Pinpoint the cell where the given text exists, returning its [x, y] midpoint coordinate. 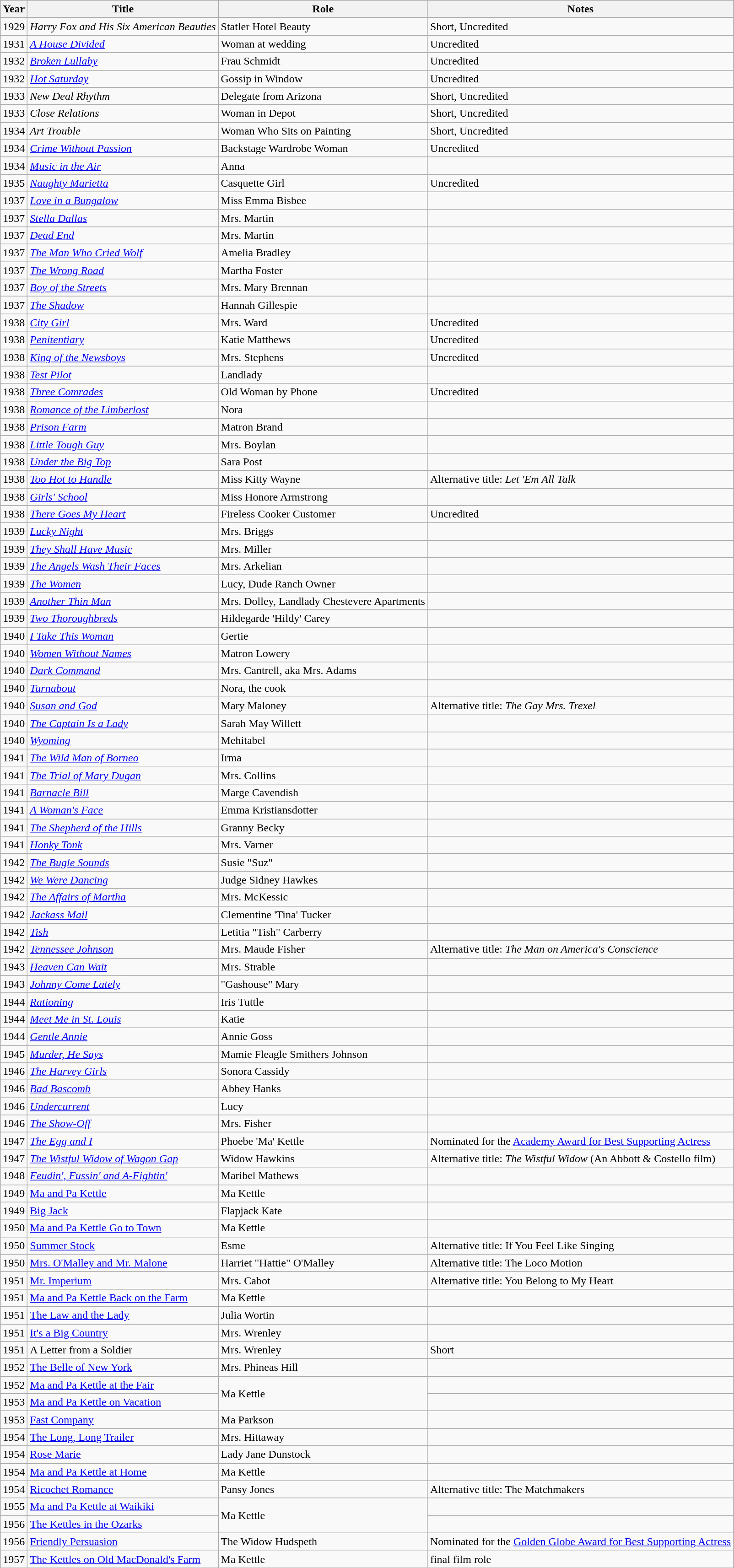
Ricochet Romance [123, 1489]
Close Relations [123, 113]
Barnacle Bill [123, 793]
I Take This Woman [123, 636]
Ma and Pa Kettle on Vacation [123, 1402]
Mamie Fleagle Smithers Johnson [323, 1054]
The Harvey Girls [123, 1072]
Under the Big Top [123, 462]
Role [323, 9]
Rationing [123, 1002]
A Letter from a Soldier [123, 1350]
City Girl [123, 323]
Maribel Mathews [323, 1176]
The Women [123, 584]
Sarah May Willett [323, 723]
Mrs. McKessic [323, 897]
Ma and Pa Kettle at the Fair [123, 1385]
Nora, the cook [323, 688]
Jackass Mail [123, 915]
Matron Brand [323, 427]
Iris Tuttle [323, 1002]
The Bugle Sounds [123, 862]
The Wrong Road [123, 270]
Honky Tonk [123, 845]
The Kettles in the Ozarks [123, 1524]
Annie Goss [323, 1036]
Woman in Depot [323, 113]
There Goes My Heart [123, 514]
1931 [14, 44]
Summer Stock [123, 1245]
Year [14, 9]
The Long, Long Trailer [123, 1437]
Miss Emma Bisbee [323, 200]
Mary Maloney [323, 706]
Mrs. Maude Fisher [323, 949]
Mrs. Miller [323, 549]
Girls' School [123, 496]
Gentle Annie [123, 1036]
Ma and Pa Kettle Go to Town [123, 1228]
Pansy Jones [323, 1489]
1935 [14, 183]
Alternative title: The Wistful Widow (An Abbott & Costello film) [580, 1158]
Backstage Wardrobe Woman [323, 148]
Art Trouble [123, 131]
The Widow Hudspeth [323, 1541]
Mrs. Cantrell, aka Mrs. Adams [323, 671]
Susie "Suz" [323, 862]
Emma Kristiansdotter [323, 810]
Gertie [323, 636]
Alternative title: If You Feel Like Singing [580, 1245]
Ma and Pa Kettle [123, 1193]
The Show-Off [123, 1124]
The Kettles on Old MacDonald's Farm [123, 1559]
Amelia Bradley [323, 253]
The Wild Man of Borneo [123, 758]
Susan and God [123, 706]
Boy of the Streets [123, 288]
Mrs. Boylan [323, 444]
Women Without Names [123, 653]
Love in a Bungalow [123, 200]
Mrs. Briggs [323, 532]
Friendly Persuasion [123, 1541]
The Egg and I [123, 1141]
Alternative title: You Belong to My Heart [580, 1280]
Mrs. Strable [323, 967]
Mrs. Collins [323, 776]
Lady Jane Dunstock [323, 1455]
Delegate from Arizona [323, 96]
Mrs. Dolley, Landlady Chestevere Apartments [323, 601]
Heaven Can Wait [123, 967]
The Belle of New York [123, 1368]
Penitentiary [123, 340]
A House Divided [123, 44]
Esme [323, 1245]
Naughty Marietta [123, 183]
Frau Schmidt [323, 61]
Mrs. Hittaway [323, 1437]
Hildegarde 'Hildy' Carey [323, 619]
Alternative title: The Loco Motion [580, 1263]
Mrs. Ward [323, 323]
Ma and Pa Kettle at Home [123, 1472]
Notes [580, 9]
Marge Cavendish [323, 793]
Alternative title: The Matchmakers [580, 1489]
Nora [323, 410]
Feudin', Fussin' and A-Fightin' [123, 1176]
Turnabout [123, 688]
Short [580, 1350]
Fast Company [123, 1420]
Anna [323, 166]
Crime Without Passion [123, 148]
Martha Foster [323, 270]
Ma and Pa Kettle at Waikiki [123, 1507]
Undercurrent [123, 1106]
Mr. Imperium [123, 1280]
Mrs. O'Malley and Mr. Malone [123, 1263]
1955 [14, 1507]
Lucky Night [123, 532]
Test Pilot [123, 375]
New Deal Rhythm [123, 96]
Casquette Girl [323, 183]
Fireless Cooker Customer [323, 514]
Mrs. Arkelian [323, 566]
A Woman's Face [123, 810]
Mrs. Mary Brennan [323, 288]
Ma Parkson [323, 1420]
Mrs. Varner [323, 845]
Statler Hotel Beauty [323, 27]
Harry Fox and His Six American Beauties [123, 27]
Katie Matthews [323, 340]
Flapjack Kate [323, 1211]
Old Woman by Phone [323, 392]
Katie [323, 1019]
Title [123, 9]
Johnny Come Lately [123, 984]
The Man Who Cried Wolf [123, 253]
Nominated for the Golden Globe Award for Best Supporting Actress [580, 1541]
Sonora Cassidy [323, 1072]
They Shall Have Music [123, 549]
The Trial of Mary Dugan [123, 776]
Big Jack [123, 1211]
Alternative title: The Gay Mrs. Trexel [580, 706]
The Shepherd of the Hills [123, 828]
Stella Dallas [123, 218]
Mehitabel [323, 740]
Irma [323, 758]
Mrs. Cabot [323, 1280]
1957 [14, 1559]
Hannah Gillespie [323, 305]
Rose Marie [123, 1455]
final film role [580, 1559]
Meet Me in St. Louis [123, 1019]
Phoebe 'Ma' Kettle [323, 1141]
Little Tough Guy [123, 444]
The Affairs of Martha [123, 897]
It's a Big Country [123, 1333]
"Gashouse" Mary [323, 984]
Judge Sidney Hawkes [323, 880]
The Angels Wash Their Faces [123, 566]
The Captain Is a Lady [123, 723]
Miss Honore Armstrong [323, 496]
Julia Wortin [323, 1315]
Dead End [123, 236]
Three Comrades [123, 392]
Dark Command [123, 671]
Alternative title: The Man on America's Conscience [580, 949]
Lucy [323, 1106]
Music in the Air [123, 166]
Alternative title: Let 'Em All Talk [580, 479]
The Wistful Widow of Wagon Gap [123, 1158]
Granny Becky [323, 828]
Wyoming [123, 740]
Murder, He Says [123, 1054]
We Were Dancing [123, 880]
Letitia "Tish" Carberry [323, 932]
Too Hot to Handle [123, 479]
Mrs. Phineas Hill [323, 1368]
Matron Lowery [323, 653]
Lucy, Dude Ranch Owner [323, 584]
Nominated for the Academy Award for Best Supporting Actress [580, 1141]
The Shadow [123, 305]
Hot Saturday [123, 79]
Miss Kitty Wayne [323, 479]
Bad Bascomb [123, 1089]
Mrs. Stephens [323, 357]
Woman at wedding [323, 44]
The Law and the Lady [123, 1315]
Harriet "Hattie" O'Malley [323, 1263]
Landlady [323, 375]
Mrs. Fisher [323, 1124]
1945 [14, 1054]
Tennessee Johnson [123, 949]
Ma and Pa Kettle Back on the Farm [123, 1298]
Tish [123, 932]
Two Thoroughbreds [123, 619]
Sara Post [323, 462]
Widow Hawkins [323, 1158]
Clementine 'Tina' Tucker [323, 915]
Broken Lullaby [123, 61]
Woman Who Sits on Painting [323, 131]
Romance of the Limberlost [123, 410]
1948 [14, 1176]
King of the Newsboys [123, 357]
Gossip in Window [323, 79]
Another Thin Man [123, 601]
Prison Farm [123, 427]
Abbey Hanks [323, 1089]
1929 [14, 27]
